From the cell containing the given text, extract its center point as [x, y] coordinate. 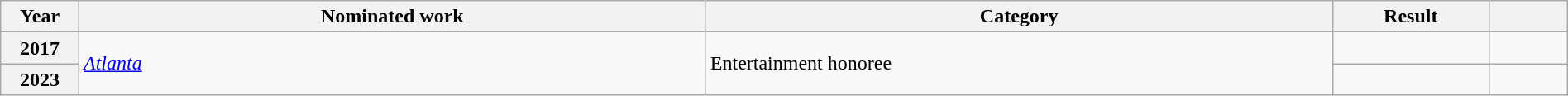
Result [1411, 17]
2017 [40, 48]
Entertainment honoree [1019, 64]
Atlanta [392, 64]
2023 [40, 79]
Category [1019, 17]
Year [40, 17]
Nominated work [392, 17]
